Pinpoint the cell where the given text exists, returning its [x, y] midpoint coordinate. 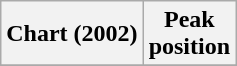
Peakposition [189, 34]
Chart (2002) [72, 34]
